Detect which cell encompasses the target text, then output its [x, y] center coordinate. 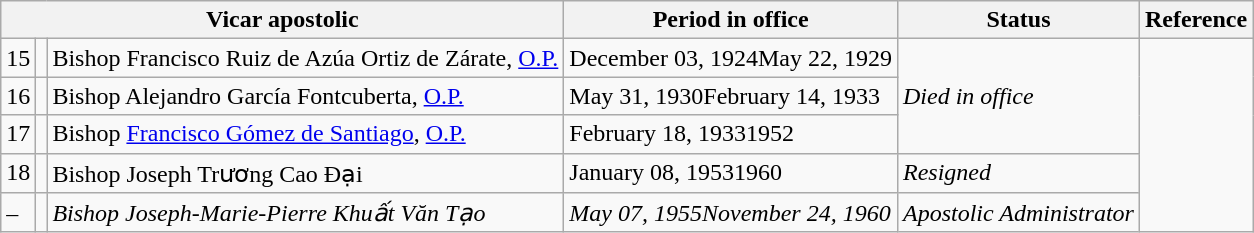
16 [18, 96]
Reference [1196, 20]
December 03, 1924May 22, 1929 [731, 58]
18 [18, 173]
Bishop Francisco Ruiz de Azúa Ortiz de Zárate, O.P. [306, 58]
January 08, 19531960 [731, 173]
– [18, 213]
Bishop Joseph Trương Cao Ðại [306, 173]
Status [1018, 20]
Bishop Alejandro García Fontcuberta, O.P. [306, 96]
Vicar apostolic [282, 20]
17 [18, 134]
Apostolic Administrator [1018, 213]
May 07, 1955November 24, 1960 [731, 213]
Period in office [731, 20]
May 31, 1930February 14, 1933 [731, 96]
February 18, 19331952 [731, 134]
15 [18, 58]
Bishop Francisco Gómez de Santiago, O.P. [306, 134]
Died in office [1018, 96]
Resigned [1018, 173]
Bishop Joseph-Marie-Pierre Khuất Văn Tạo [306, 213]
